Return the [X, Y] coordinate for the center point of the cell that contains the specified text.  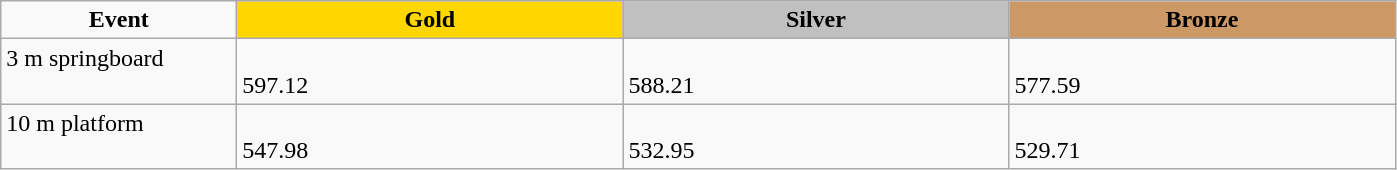
3 m springboard [119, 72]
Silver [816, 20]
588.21 [816, 72]
532.95 [816, 136]
Gold [430, 20]
10 m platform [119, 136]
Event [119, 20]
547.98 [430, 136]
597.12 [430, 72]
577.59 [1202, 72]
Bronze [1202, 20]
529.71 [1202, 136]
